Determine the [X, Y] coordinate at the center of the cell enclosing the given text.  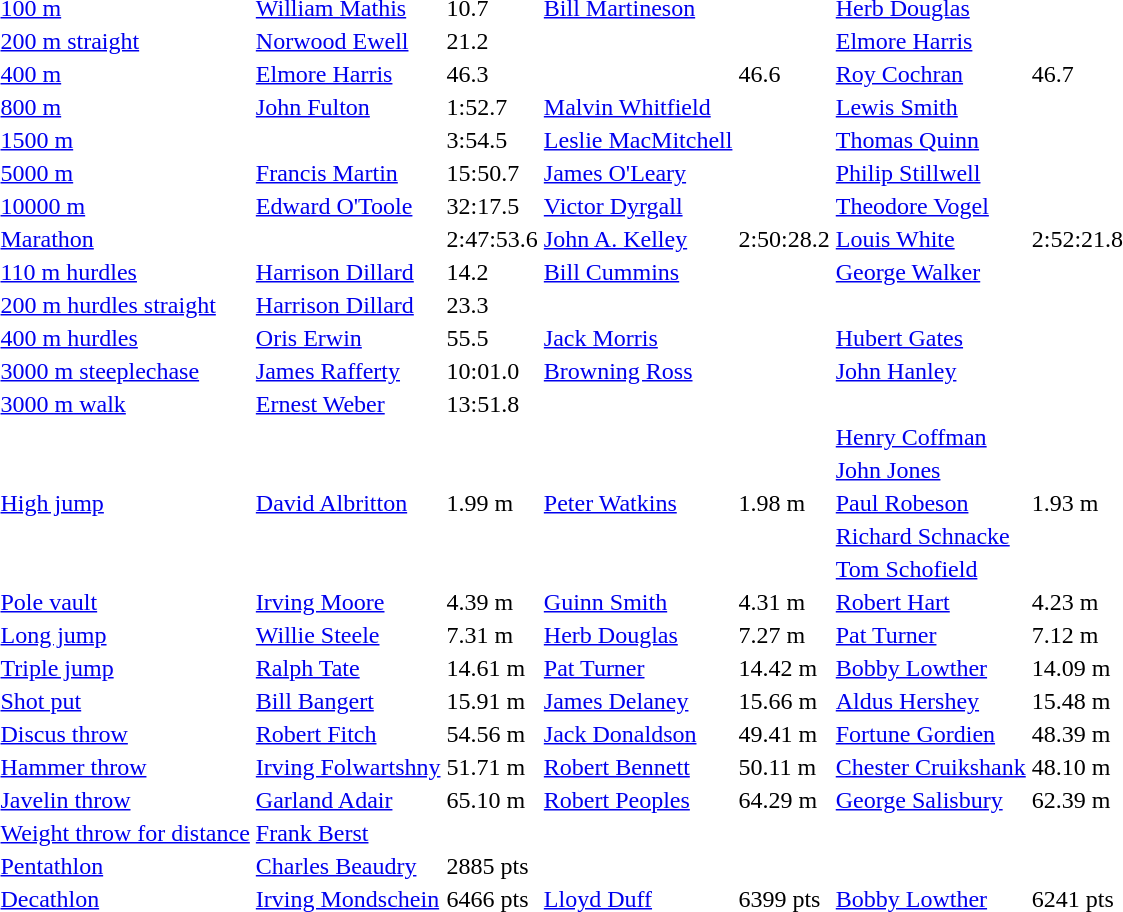
Hubert Gates [930, 338]
John Fulton [348, 107]
23.3 [492, 305]
Lewis Smith [930, 107]
46.6 [784, 74]
7.31 m [492, 635]
Ernest Weber [348, 404]
James Rafferty [348, 371]
3:54.5 [492, 140]
Willie Steele [348, 635]
Paul Robeson [930, 503]
Fortune Gordien [930, 734]
Jack Donaldson [638, 734]
Peter Watkins [638, 503]
Malvin Whitfield [638, 107]
Henry Coffman [930, 437]
Browning Ross [638, 371]
Robert Peoples [638, 800]
Louis White [930, 239]
Bill Bangert [348, 701]
Bobby Lowther [930, 668]
15:50.7 [492, 173]
Irving Folwartshny [348, 767]
Robert Fitch [348, 734]
George Salisbury [930, 800]
Ralph Tate [348, 668]
2:50:28.2 [784, 239]
Victor Dyrgall [638, 206]
32:17.5 [492, 206]
65.10 m [492, 800]
James Delaney [638, 701]
49.41 m [784, 734]
51.71 m [492, 767]
2885 pts [492, 866]
John A. Kelley [638, 239]
4.39 m [492, 602]
1.99 m [492, 503]
Theodore Vogel [930, 206]
13:51.8 [492, 404]
14.2 [492, 272]
Norwood Ewell [348, 41]
Jack Morris [638, 338]
Irving Moore [348, 602]
Tom Schofield [930, 569]
1.98 m [784, 503]
Thomas Quinn [930, 140]
John Hanley [930, 371]
Roy Cochran [930, 74]
Leslie MacMitchell [638, 140]
46.3 [492, 74]
Guinn Smith [638, 602]
2:47:53.6 [492, 239]
21.2 [492, 41]
Aldus Hershey [930, 701]
50.11 m [784, 767]
Philip Stillwell [930, 173]
15.91 m [492, 701]
64.29 m [784, 800]
David Albritton [348, 503]
James O'Leary [638, 173]
George Walker [930, 272]
Oris Erwin [348, 338]
14.61 m [492, 668]
55.5 [492, 338]
4.31 m [784, 602]
Chester Cruikshank [930, 767]
Robert Hart [930, 602]
Frank Berst [348, 833]
Francis Martin [348, 173]
10:01.0 [492, 371]
15.66 m [784, 701]
Herb Douglas [638, 635]
John Jones [930, 470]
1:52.7 [492, 107]
Bill Cummins [638, 272]
Robert Bennett [638, 767]
Richard Schnacke [930, 536]
14.42 m [784, 668]
54.56 m [492, 734]
Charles Beaudry [348, 866]
Garland Adair [348, 800]
7.27 m [784, 635]
Edward O'Toole [348, 206]
